Find where the given text appears and provide that cell's center as (X, Y) coordinate. 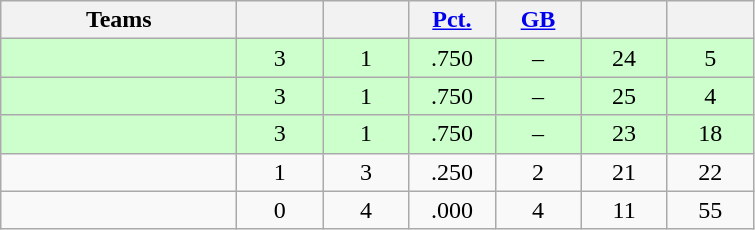
25 (624, 96)
.000 (452, 210)
Pct. (452, 20)
18 (710, 134)
Teams (119, 20)
GB (538, 20)
2 (538, 172)
.250 (452, 172)
0 (280, 210)
21 (624, 172)
55 (710, 210)
5 (710, 58)
11 (624, 210)
23 (624, 134)
24 (624, 58)
22 (710, 172)
